Return the (X, Y) coordinate for the center point of the cell that contains the specified text.  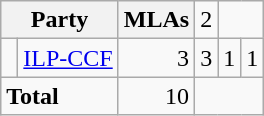
2 (206, 20)
Party (60, 20)
MLAs (156, 20)
10 (156, 96)
Total (60, 96)
ILP-CCF (68, 58)
